Identify which cell holds the provided text, then report its (x, y) central coordinate. 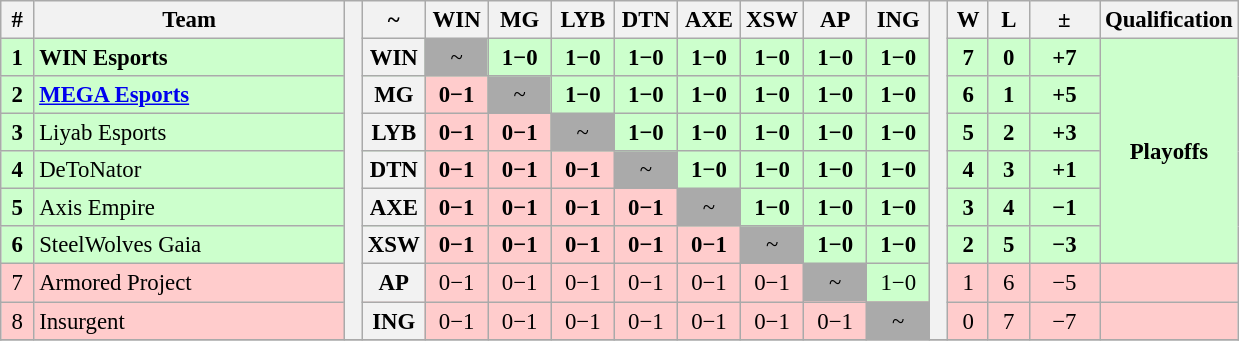
Insurgent (190, 321)
−5 (1064, 283)
Qualification (1169, 20)
Playoffs (1169, 152)
L (1008, 20)
SteelWolves Gaia (190, 245)
+3 (1064, 133)
Armored Project (190, 283)
Liyab Esports (190, 133)
W (968, 20)
−3 (1064, 245)
± (1064, 20)
# (18, 20)
−1 (1064, 208)
MEGA Esports (190, 95)
WIN Esports (190, 58)
8 (18, 321)
+1 (1064, 170)
Team (190, 20)
Axis Empire (190, 208)
DeToNator (190, 170)
+7 (1064, 58)
+5 (1064, 95)
−7 (1064, 321)
